Identify which cell holds the provided text, then report its [x, y] central coordinate. 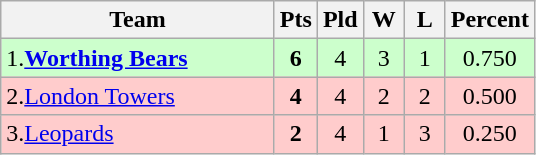
Team [138, 20]
2.London Towers [138, 96]
3.Leopards [138, 134]
Pts [296, 20]
0.250 [490, 134]
1.Worthing Bears [138, 58]
Percent [490, 20]
6 [296, 58]
W [384, 20]
Pld [340, 20]
0.500 [490, 96]
0.750 [490, 58]
L [424, 20]
